From the cell containing the given text, extract its center point as (x, y) coordinate. 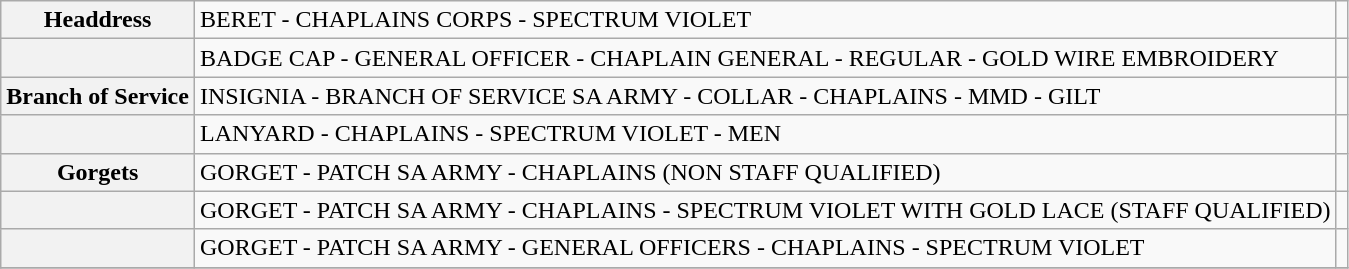
BERET - CHAPLAINS CORPS - SPECTRUM VIOLET (765, 20)
Branch of Service (98, 96)
BADGE CAP - GENERAL OFFICER - CHAPLAIN GENERAL - REGULAR - GOLD WIRE EMBROIDERY (765, 58)
Headdress (98, 20)
GORGET - PATCH SA ARMY - CHAPLAINS - SPECTRUM VIOLET WITH GOLD LACE (STAFF QUALIFIED) (765, 210)
GORGET - PATCH SA ARMY - GENERAL OFFICERS - CHAPLAINS - SPECTRUM VIOLET (765, 248)
INSIGNIA - BRANCH OF SERVICE SA ARMY - COLLAR - CHAPLAINS - MMD - GILT (765, 96)
GORGET - PATCH SA ARMY - CHAPLAINS (NON STAFF QUALIFIED) (765, 172)
Gorgets (98, 172)
LANYARD - CHAPLAINS - SPECTRUM VIOLET - MEN (765, 134)
